Identify which cell holds the provided text, then report its (x, y) central coordinate. 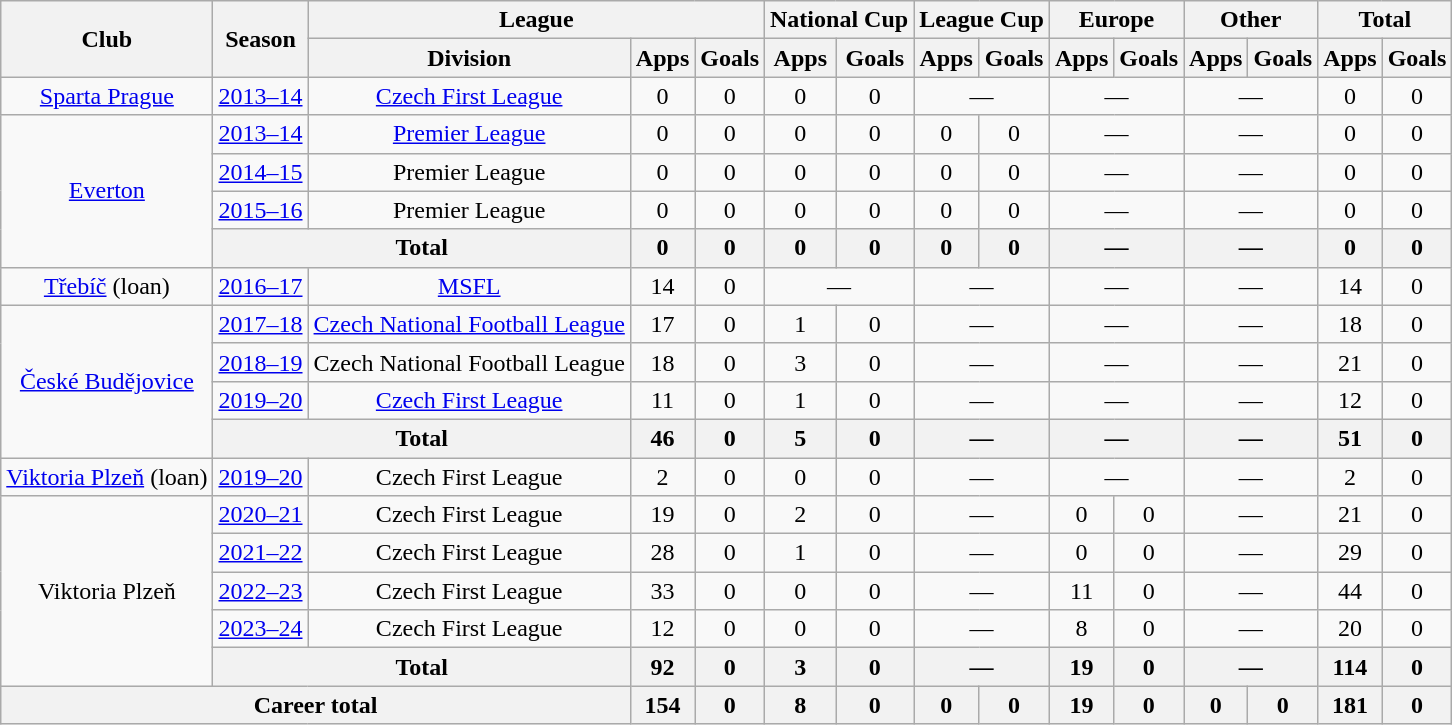
MSFL (469, 286)
114 (1350, 667)
181 (1350, 705)
Division (469, 58)
2023–24 (260, 629)
Career total (316, 705)
20 (1350, 629)
2020–21 (260, 515)
29 (1350, 553)
České Budějovice (107, 381)
League Cup (982, 20)
46 (662, 438)
17 (662, 324)
2022–23 (260, 591)
5 (801, 438)
League (536, 20)
92 (662, 667)
Everton (107, 191)
2016–17 (260, 286)
Other (1251, 20)
Viktoria Plzeň (107, 591)
2015–16 (260, 210)
2018–19 (260, 362)
51 (1350, 438)
National Cup (840, 20)
Europe (1116, 20)
2017–18 (260, 324)
2014–15 (260, 172)
33 (662, 591)
44 (1350, 591)
28 (662, 553)
Viktoria Plzeň (loan) (107, 477)
Třebíč (loan) (107, 286)
154 (662, 705)
Sparta Prague (107, 96)
Club (107, 39)
Season (260, 39)
2021–22 (260, 553)
